For the text-containing cell, return its midpoint in (x, y) coordinate format. 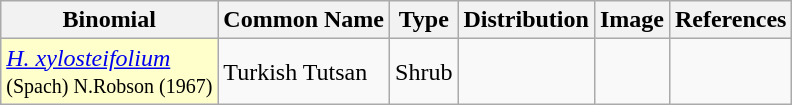
Image (632, 20)
Type (424, 20)
Distribution (526, 20)
References (730, 20)
Turkish Tutsan (304, 72)
Shrub (424, 72)
H. xylosteifolium(Spach) N.Robson (1967) (110, 72)
Common Name (304, 20)
Binomial (110, 20)
